Determine the (x, y) coordinate at the center of the cell enclosing the given text.  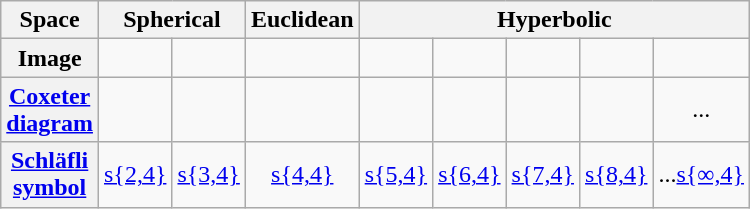
... (702, 110)
s{5,4} (396, 174)
s{7,4} (542, 174)
Coxeterdiagram (50, 110)
s{4,4} (302, 174)
Image (50, 58)
s{2,4} (134, 174)
s{6,4} (470, 174)
s{8,4} (616, 174)
...s{∞,4} (702, 174)
s{3,4} (208, 174)
Schläflisymbol (50, 174)
Hyperbolic (554, 20)
Space (50, 20)
Euclidean (302, 20)
Spherical (172, 20)
